Return [X, Y] of the center of cell containing provided text 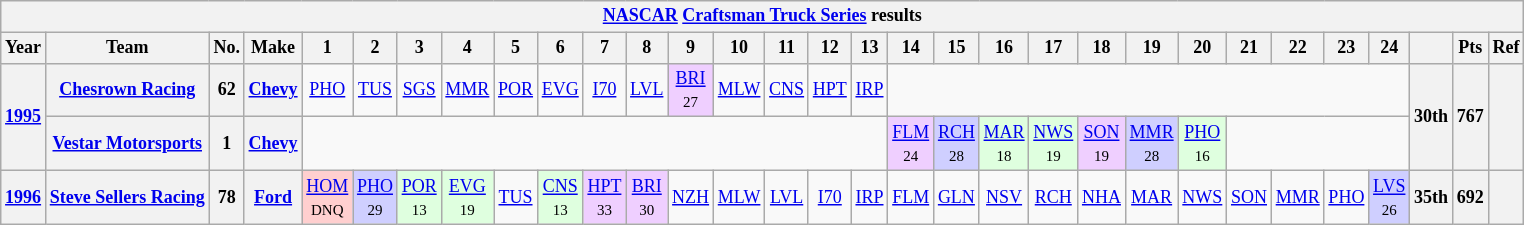
6 [560, 48]
MAR18 [1004, 144]
78 [226, 197]
767 [1470, 116]
Year [24, 48]
POR13 [419, 197]
5 [516, 48]
3 [419, 48]
SON19 [1102, 144]
MAR [1152, 197]
21 [1250, 48]
Chesrown Racing [127, 90]
GLN [957, 197]
EVG19 [468, 197]
NWS [1202, 197]
No. [226, 48]
NSV [1004, 197]
9 [691, 48]
23 [1346, 48]
PHO29 [376, 197]
20 [1202, 48]
12 [830, 48]
FLM24 [911, 144]
7 [604, 48]
Ford [273, 197]
FLM [911, 197]
SGS [419, 90]
CNS [787, 90]
17 [1054, 48]
POR [516, 90]
15 [957, 48]
18 [1102, 48]
NZH [691, 197]
30th [1432, 116]
Team [127, 48]
62 [226, 90]
CNS13 [560, 197]
1996 [24, 197]
HOMDNQ [328, 197]
19 [1152, 48]
16 [1004, 48]
HPT [830, 90]
11 [787, 48]
14 [911, 48]
MMR28 [1152, 144]
10 [738, 48]
8 [647, 48]
RCH [1054, 197]
13 [870, 48]
NWS19 [1054, 144]
HPT33 [604, 197]
Ref [1506, 48]
4 [468, 48]
NASCAR Craftsman Truck Series results [762, 16]
24 [1390, 48]
Vestar Motorsports [127, 144]
1995 [24, 116]
NHA [1102, 197]
35th [1432, 197]
22 [1298, 48]
LVS26 [1390, 197]
Pts [1470, 48]
692 [1470, 197]
Steve Sellers Racing [127, 197]
PHO16 [1202, 144]
RCH28 [957, 144]
EVG [560, 90]
BRI27 [691, 90]
Make [273, 48]
2 [376, 48]
SON [1250, 197]
BRI30 [647, 197]
